Provide the [X, Y] coordinate of the cell's center where the given text is located.  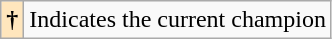
† [12, 20]
Indicates the current champion [178, 20]
